Pinpoint the cell where the given text exists, returning its [x, y] midpoint coordinate. 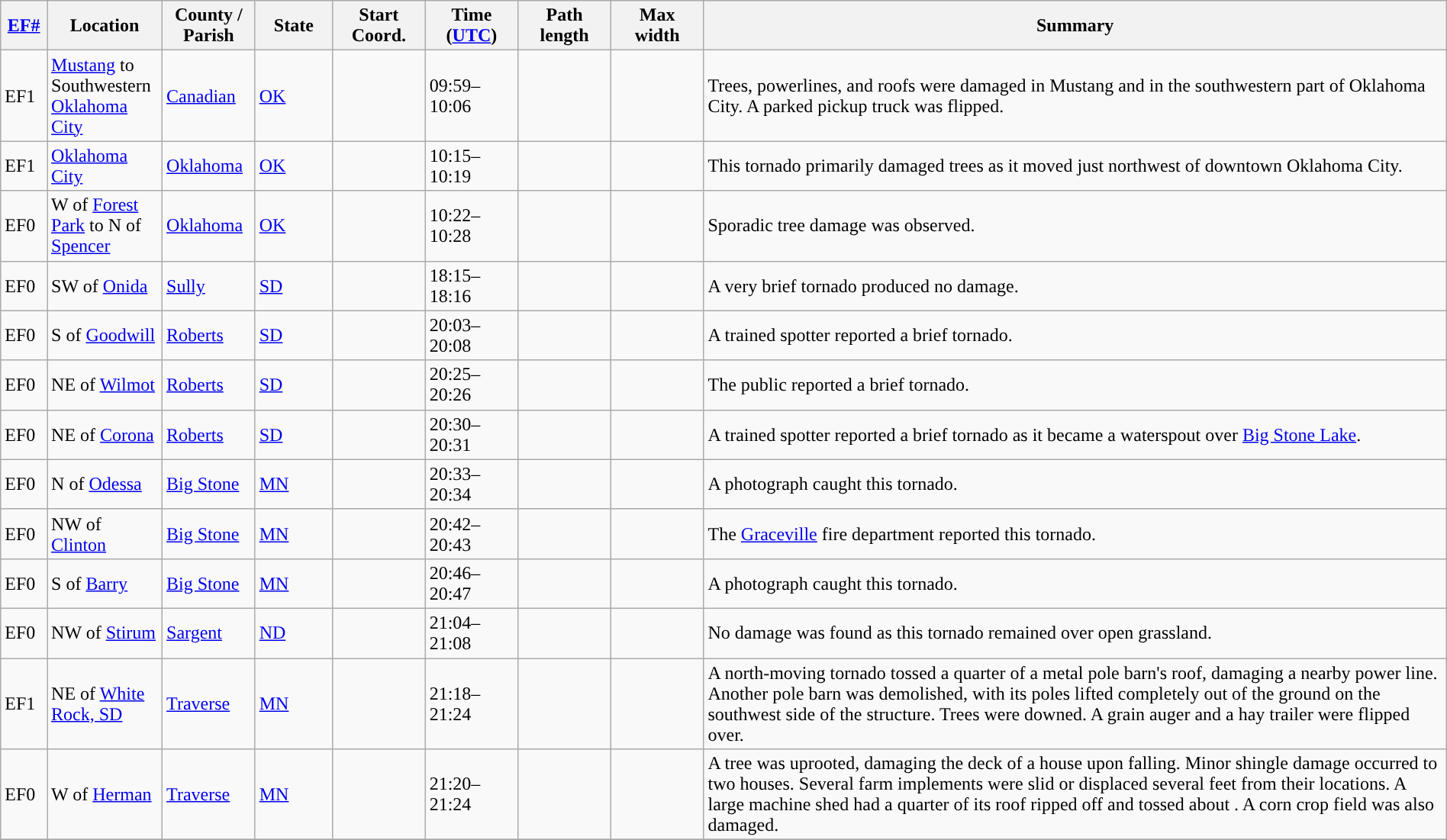
Max width [657, 26]
State [293, 26]
This tornado primarily damaged trees as it moved just northwest of downtown Oklahoma City. [1075, 166]
20:30–20:31 [472, 435]
EF# [24, 26]
NW of Stirum [105, 633]
N of Odessa [105, 484]
21:04–21:08 [472, 633]
20:42–20:43 [472, 534]
NW of Clinton [105, 534]
NE of White Rock, SD [105, 703]
Sully [209, 285]
A trained spotter reported a brief tornado. [1075, 336]
Location [105, 26]
NE of Wilmot [105, 385]
20:46–20:47 [472, 583]
S of Goodwill [105, 336]
21:20–21:24 [472, 795]
Start Coord. [379, 26]
W of Forest Park to N of Spencer [105, 226]
Mustang to Southwestern Oklahoma City [105, 96]
Canadian [209, 96]
09:59–10:06 [472, 96]
20:03–20:08 [472, 336]
SW of Onida [105, 285]
20:25–20:26 [472, 385]
ND [293, 633]
W of Herman [105, 795]
18:15–18:16 [472, 285]
County / Parish [209, 26]
Oklahoma City [105, 166]
The Graceville fire department reported this tornado. [1075, 534]
Path length [565, 26]
10:22–10:28 [472, 226]
21:18–21:24 [472, 703]
A trained spotter reported a brief tornado as it became a waterspout over Big Stone Lake. [1075, 435]
Sporadic tree damage was observed. [1075, 226]
10:15–10:19 [472, 166]
A very brief tornado produced no damage. [1075, 285]
No damage was found as this tornado remained over open grassland. [1075, 633]
Summary [1075, 26]
Sargent [209, 633]
Trees, powerlines, and roofs were damaged in Mustang and in the southwestern part of Oklahoma City. A parked pickup truck was flipped. [1075, 96]
Time (UTC) [472, 26]
The public reported a brief tornado. [1075, 385]
NE of Corona [105, 435]
S of Barry [105, 583]
20:33–20:34 [472, 484]
